Return the [X, Y] coordinate for the center point of the cell that contains the specified text.  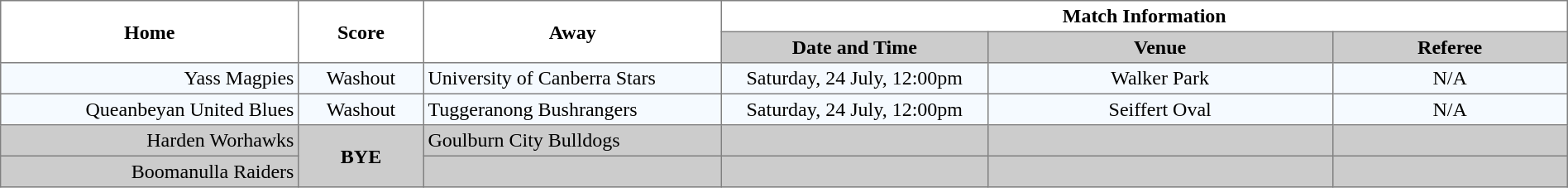
Referee [1450, 47]
Goulburn City Bulldogs [572, 141]
Yass Magpies [150, 79]
University of Canberra Stars [572, 79]
Home [150, 31]
Venue [1159, 47]
Match Information [1145, 17]
Away [572, 31]
Queanbeyan United Blues [150, 109]
Tuggeranong Bushrangers [572, 109]
Walker Park [1159, 79]
BYE [361, 156]
Score [361, 31]
Harden Worhawks [150, 141]
Seiffert Oval [1159, 109]
Boomanulla Raiders [150, 171]
Date and Time [854, 47]
